Search for the cell housing the specified text and yield its [X, Y] center coordinate. 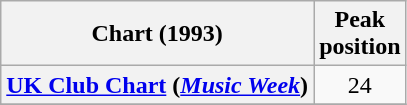
Chart (1993) [158, 34]
Peak position [360, 34]
UK Club Chart (Music Week) [158, 85]
24 [360, 85]
